Determine the (X, Y) coordinate at the center of the cell enclosing the given text.  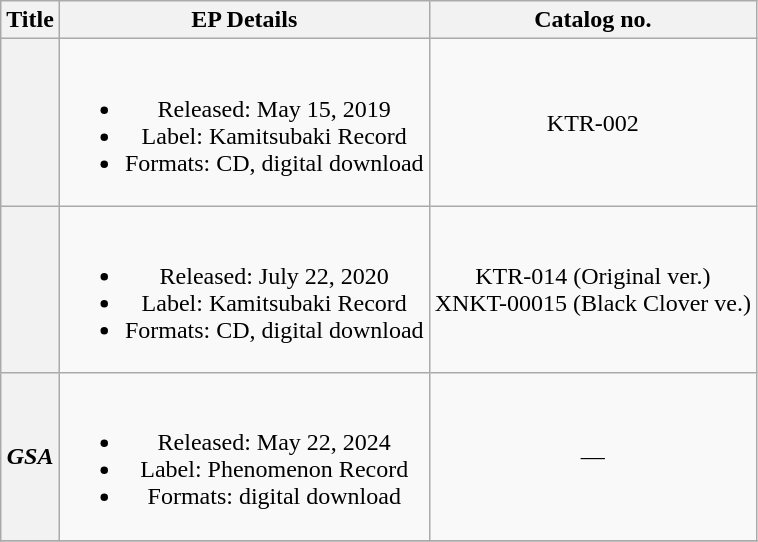
— (592, 456)
KTR-002 (592, 122)
EP Details (244, 20)
Catalog no. (592, 20)
KTR-014 (Original ver.) XNKT-00015 (Black Clover ve.) (592, 290)
GSA (30, 456)
Released: July 22, 2020Label: Kamitsubaki RecordFormats: CD, digital download (244, 290)
Title (30, 20)
Released: May 22, 2024Label: Phenomenon RecordFormats: digital download (244, 456)
Released: May 15, 2019Label: Kamitsubaki RecordFormats: CD, digital download (244, 122)
